Scan for the cell matching the given text and deliver its [x, y] coordinate at center. 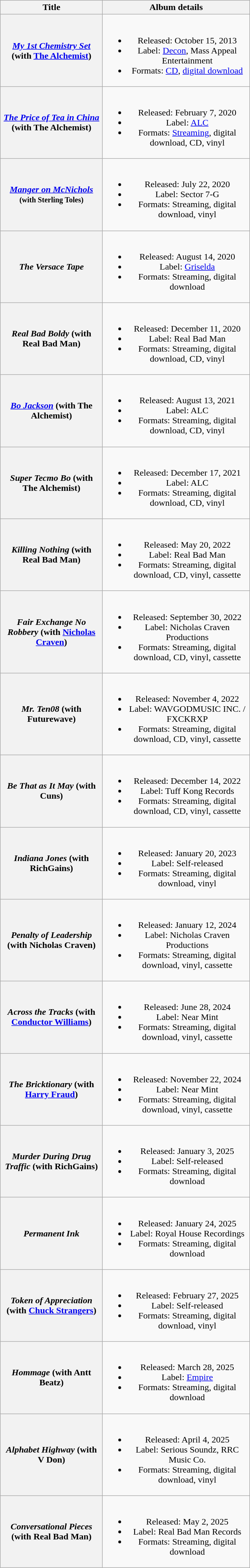
Bo Jackson (with The Alchemist) [51, 411]
Fair Exchange No Robbery (with Nicholas Craven) [51, 632]
Permanent Ink [51, 1233]
Manger on McNichols (with Sterling Toles) [51, 195]
Released: May 20, 2022Label: Real Bad ManFormats: Streaming, digital download, CD, vinyl, cassette [176, 555]
Indiana Jones (with RichGains) [51, 863]
Released: February 27, 2025Label: Self-releasedFormats: Streaming, digital download, vinyl [176, 1305]
Released: December 14, 2022Label: Tuff Kong RecordsFormats: Streaming, digital download, CD, vinyl, cassette [176, 791]
Released: March 28, 2025Label: EmpireFormats: Streaming, digital download [176, 1378]
My 1st Chemistry Set(with The Alchemist) [51, 50]
Super Tecmo Bo (with The Alchemist) [51, 483]
Hommage (with Antt Beatz) [51, 1378]
Released: September 30, 2022Label: Nicholas Craven ProductionsFormats: Streaming, digital download, CD, vinyl, cassette [176, 632]
The Versace Tape [51, 267]
Released: January 12, 2024Label: Nicholas Craven ProductionsFormats: Streaming, digital download, vinyl, cassette [176, 940]
Released: November 22, 2024Label: Near MintFormats: Streaming, digital download, vinyl, cassette [176, 1089]
Released: August 13, 2021Label: ALCFormats: Streaming, digital download, CD, vinyl [176, 411]
Released: January 3, 2025Label: Self-releasedFormats: Streaming, digital download [176, 1161]
Released: December 17, 2021Label: ALCFormats: Streaming, digital download, CD, vinyl [176, 483]
Be That as It May (with Cuns) [51, 791]
Mr. Ten08 (with Futurewave) [51, 714]
Released: August 14, 2020Label: GriseldaFormats: Streaming, digital download [176, 267]
Released: October 15, 2013Label: Decon, Mass Appeal EntertainmentFormats: CD, digital download [176, 50]
Released: December 11, 2020Label: Real Bad ManFormats: Streaming, digital download, CD, vinyl [176, 339]
Released: July 22, 2020Label: Sector 7-GFormats: Streaming, digital download, vinyl [176, 195]
Released: May 2, 2025Label: Real Bad Man RecordsFormats: Streaming, digital download [176, 1532]
Across the Tracks (with Conductor Williams) [51, 1017]
Released: June 28, 2024Label: Near MintFormats: Streaming, digital download, vinyl, cassette [176, 1017]
Alphabet Highway (with V Don) [51, 1455]
Album details [176, 7]
Title [51, 7]
The Bricktionary (with Harry Fraud) [51, 1089]
Killing Nothing (with Real Bad Man) [51, 555]
Released: January 20, 2023Label: Self-releasedFormats: Streaming, digital download, vinyl [176, 863]
The Price of Tea in China (with The Alchemist) [51, 123]
Released: January 24, 2025Label: Royal House RecordingsFormats: Streaming, digital download [176, 1233]
Released: April 4, 2025Label: Serious Soundz, RRC Music Co.Formats: Streaming, digital download, vinyl [176, 1455]
Token of Appreciation (with Chuck Strangers) [51, 1305]
Real Bad Boldy (with Real Bad Man) [51, 339]
Released: February 7, 2020Label: ALCFormats: Streaming, digital download, CD, vinyl [176, 123]
Released: November 4, 2022Label: WAVGODMUSIC INC. / FXCKRXPFormats: Streaming, digital download, CD, vinyl, cassette [176, 714]
Penalty of Leadership (with Nicholas Craven) [51, 940]
Murder During Drug Traffic (with RichGains) [51, 1161]
Conversational Pieces (with Real Bad Man) [51, 1532]
